From the cell containing the given text, extract its center point as [x, y] coordinate. 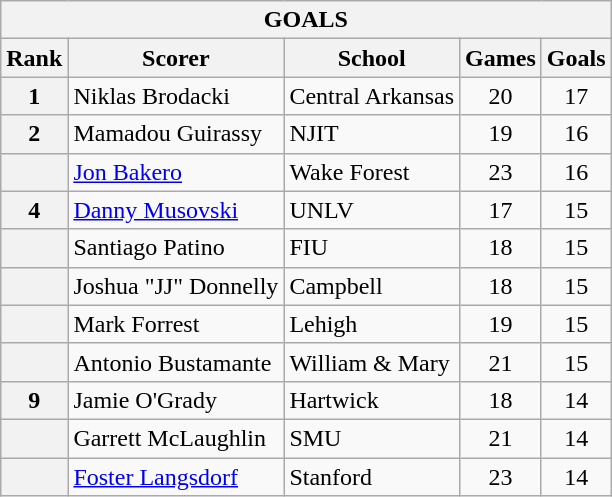
FIU [372, 248]
9 [34, 400]
Campbell [372, 286]
Jamie O'Grady [176, 400]
Hartwick [372, 400]
Stanford [372, 477]
Games [501, 58]
Wake Forest [372, 172]
Goals [576, 58]
Antonio Bustamante [176, 362]
GOALS [306, 20]
Rank [34, 58]
NJIT [372, 134]
Central Arkansas [372, 96]
Niklas Brodacki [176, 96]
20 [501, 96]
SMU [372, 438]
Santiago Patino [176, 248]
Danny Musovski [176, 210]
1 [34, 96]
Mamadou Guirassy [176, 134]
Joshua "JJ" Donnelly [176, 286]
UNLV [372, 210]
Scorer [176, 58]
Garrett McLaughlin [176, 438]
William & Mary [372, 362]
2 [34, 134]
Foster Langsdorf [176, 477]
Lehigh [372, 324]
4 [34, 210]
Jon Bakero [176, 172]
Mark Forrest [176, 324]
School [372, 58]
